Find where the given text appears and provide that cell's center as [x, y] coordinate. 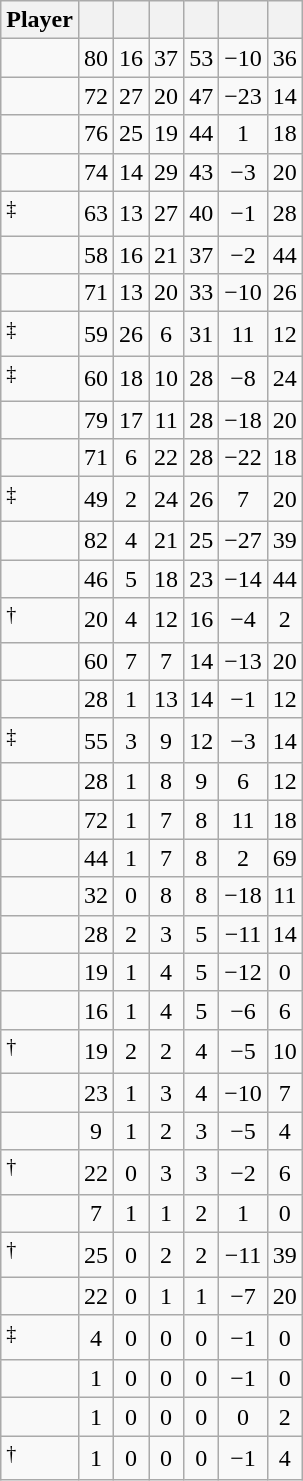
−6 [244, 1010]
−4 [244, 620]
74 [96, 172]
Player [40, 20]
58 [96, 255]
−7 [244, 1296]
32 [96, 896]
49 [96, 500]
79 [96, 420]
82 [96, 541]
−22 [244, 458]
−14 [244, 579]
46 [96, 579]
63 [96, 214]
31 [202, 334]
33 [202, 293]
69 [284, 858]
17 [132, 420]
80 [96, 58]
59 [96, 334]
36 [284, 58]
76 [96, 134]
53 [202, 58]
47 [202, 96]
−27 [244, 541]
−23 [244, 96]
−12 [244, 972]
−8 [244, 378]
43 [202, 172]
40 [202, 214]
−13 [244, 661]
55 [96, 740]
29 [166, 172]
